Determine the [X, Y] coordinate at the center of the cell enclosing the given text.  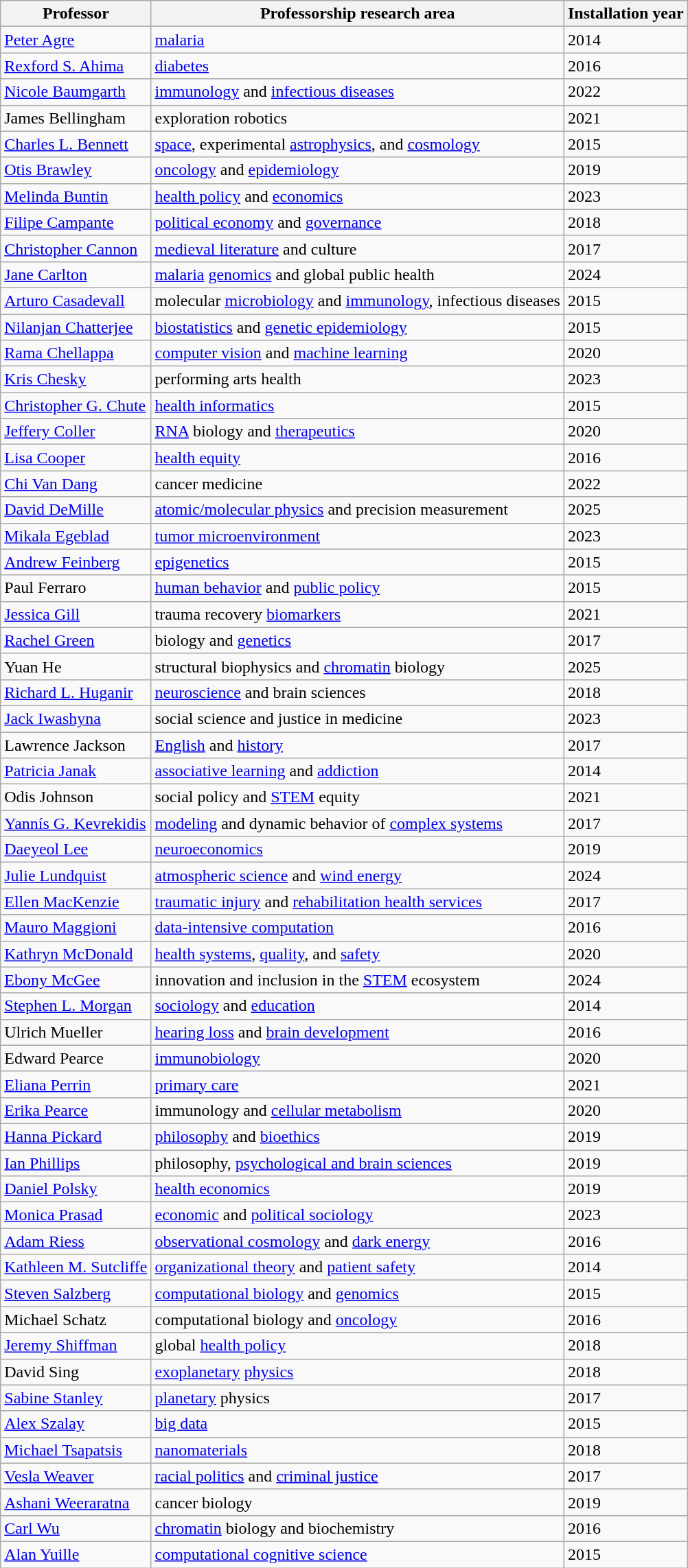
innovation and inclusion in the STEM ecosystem [357, 980]
Jack Iwashyna [76, 718]
Julie Lundquist [76, 876]
Ellen MacKenzie [76, 902]
malaria [357, 40]
computational cognitive science [357, 1554]
computer vision and machine learning [357, 353]
political economy and governance [357, 222]
Monica Prasad [76, 1215]
Rachel Green [76, 640]
economic and political sociology [357, 1215]
immunobiology [357, 1058]
Jane Carlton [76, 274]
atmospheric science and wind energy [357, 876]
health policy and economics [357, 196]
chromatin biology and biochemistry [357, 1528]
associative learning and addiction [357, 771]
Carl Wu [76, 1528]
cancer biology [357, 1502]
Ulrich Mueller [76, 1032]
philosophy, psychological and brain sciences [357, 1163]
racial politics and criminal justice [357, 1476]
structural biophysics and chromatin biology [357, 666]
big data [357, 1424]
Lisa Cooper [76, 458]
Erika Pearce [76, 1110]
Kris Chesky [76, 379]
Otis Brawley [76, 170]
Odis Johnson [76, 797]
trauma recovery biomarkers [357, 614]
biology and genetics [357, 640]
atomic/molecular physics and precision measurement [357, 510]
Ian Phillips [76, 1163]
Mauro Maggioni [76, 928]
Edward Pearce [76, 1058]
Nilanjan Chatterjee [76, 327]
tumor microenvironment [357, 536]
sociology and education [357, 1006]
health informatics [357, 406]
malaria genomics and global public health [357, 274]
David DeMille [76, 510]
Mikala Egeblad [76, 536]
space, experimental astrophysics, and cosmology [357, 144]
social science and justice in medicine [357, 718]
Rexford S. Ahima [76, 66]
oncology and epidemiology [357, 170]
Steven Salzberg [76, 1294]
Kathleen M. Sutcliffe [76, 1267]
Yuan He [76, 666]
Alan Yuille [76, 1554]
Charles L. Bennett [76, 144]
Eliana Perrin [76, 1084]
diabetes [357, 66]
immunology and infectious diseases [357, 92]
Paul Ferraro [76, 588]
Adam Riess [76, 1241]
Michael Schatz [76, 1320]
exoplanetary physics [357, 1372]
Peter Agre [76, 40]
Ebony McGee [76, 980]
organizational theory and patient safety [357, 1267]
social policy and STEM equity [357, 797]
Hanna Pickard [76, 1136]
Andrew Feinberg [76, 562]
exploration robotics [357, 118]
modeling and dynamic behavior of complex systems [357, 823]
Sabine Stanley [76, 1398]
Michael Tsapatsis [76, 1450]
neuroeconomics [357, 850]
medieval literature and culture [357, 248]
computational biology and genomics [357, 1294]
Kathryn McDonald [76, 954]
health systems, quality, and safety [357, 954]
global health policy [357, 1346]
Filipe Campante [76, 222]
health economics [357, 1189]
immunology and cellular metabolism [357, 1110]
observational cosmology and dark energy [357, 1241]
planetary physics [357, 1398]
computational biology and oncology [357, 1320]
data-intensive computation [357, 928]
Nicole Baumgarth [76, 92]
Stephen L. Morgan [76, 1006]
molecular microbiology and immunology, infectious diseases [357, 301]
Jessica Gill [76, 614]
Richard L. Huganir [76, 692]
RNA biology and therapeutics [357, 432]
Installation year [626, 14]
Professorship research area [357, 14]
James Bellingham [76, 118]
English and history [357, 745]
Daeyeol Lee [76, 850]
Christopher G. Chute [76, 406]
traumatic injury and rehabilitation health services [357, 902]
Chi Van Dang [76, 484]
Ashani Weeraratna [76, 1502]
biostatistics and genetic epidemiology [357, 327]
Patricia Janak [76, 771]
Vesla Weaver [76, 1476]
Jeffery Coller [76, 432]
performing arts health [357, 379]
Yannís G. Kevrekidis [76, 823]
nanomaterials [357, 1450]
David Sing [76, 1372]
neuroscience and brain sciences [357, 692]
Arturo Casadevall [76, 301]
health equity [357, 458]
Jeremy Shiffman [76, 1346]
Christopher Cannon [76, 248]
Alex Szalay [76, 1424]
Melinda Buntin [76, 196]
epigenetics [357, 562]
philosophy and bioethics [357, 1136]
hearing loss and brain development [357, 1032]
Lawrence Jackson [76, 745]
Daniel Polsky [76, 1189]
Professor [76, 14]
Rama Chellappa [76, 353]
human behavior and public policy [357, 588]
cancer medicine [357, 484]
primary care [357, 1084]
